Locate the cell with the specified text and output its (X, Y) center coordinate. 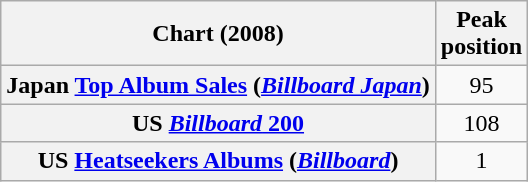
US Billboard 200 (218, 123)
US Heatseekers Albums (Billboard) (218, 161)
Japan Top Album Sales (Billboard Japan) (218, 85)
Chart (2008) (218, 34)
1 (481, 161)
95 (481, 85)
108 (481, 123)
Peakposition (481, 34)
